Detect which cell encompasses the target text, then output its (x, y) center coordinate. 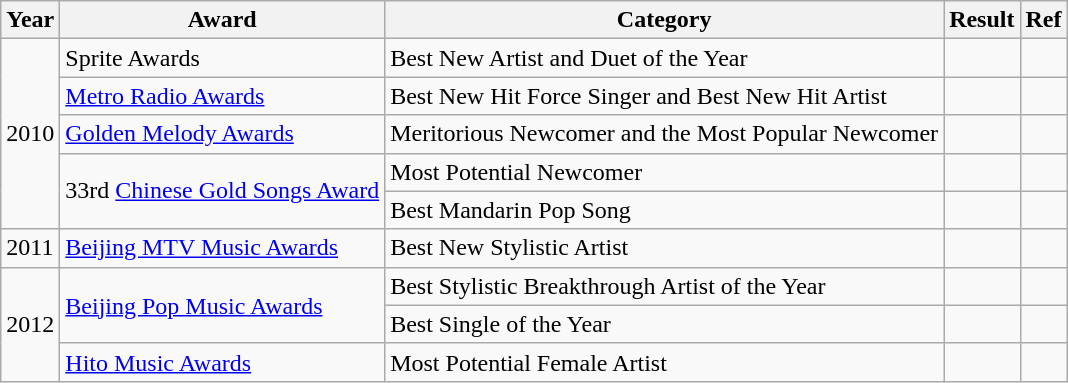
Most Potential Female Artist (664, 362)
Beijing Pop Music Awards (222, 305)
Metro Radio Awards (222, 96)
33rd Chinese Gold Songs Award (222, 191)
Best Mandarin Pop Song (664, 210)
Best New Hit Force Singer and Best New Hit Artist (664, 96)
Year (30, 20)
Meritorious Newcomer and the Most Popular Newcomer (664, 134)
Golden Melody Awards (222, 134)
Most Potential Newcomer (664, 172)
Best New Artist and Duet of the Year (664, 58)
Best Single of the Year (664, 324)
2010 (30, 134)
Hito Music Awards (222, 362)
Sprite Awards (222, 58)
Ref (1044, 20)
Beijing MTV Music Awards (222, 248)
Result (982, 20)
Award (222, 20)
Best New Stylistic Artist (664, 248)
Best Stylistic Breakthrough Artist of the Year (664, 286)
2011 (30, 248)
2012 (30, 324)
Category (664, 20)
